Output the (x, y) coordinate of the center of the cell containing the given text.  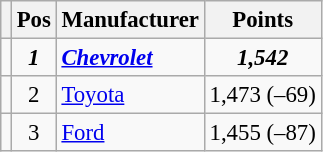
1,473 (–69) (262, 95)
Manufacturer (130, 20)
1 (34, 58)
3 (34, 133)
Pos (34, 20)
1,455 (–87) (262, 133)
Toyota (130, 95)
1,542 (262, 58)
Points (262, 20)
Ford (130, 133)
Chevrolet (130, 58)
2 (34, 95)
